Provide the (x, y) coordinate of the cell's center where the given text is located.  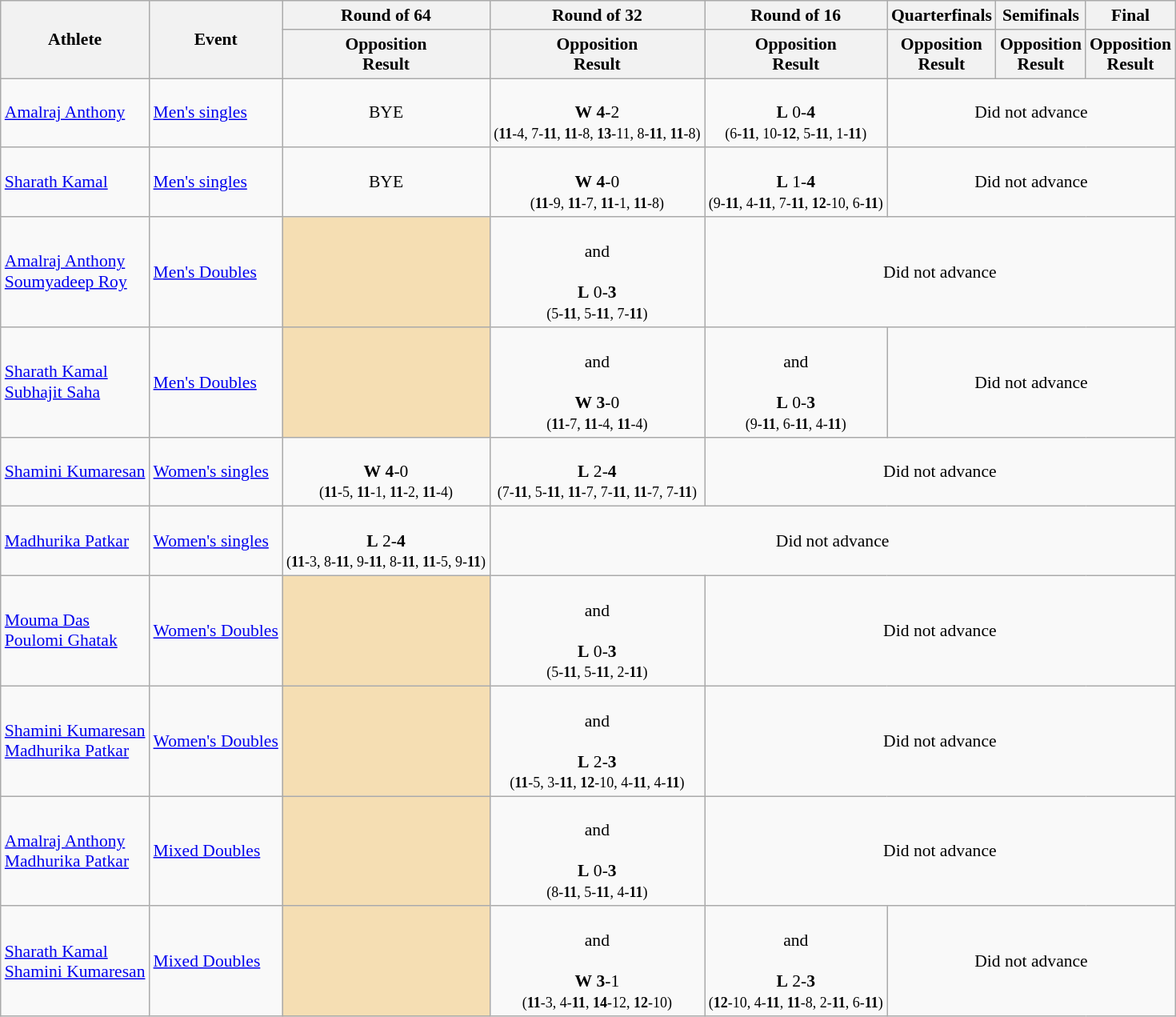
Athlete (75, 40)
Shamini KumaresanMadhurika Patkar (75, 741)
Round of 64 (386, 15)
L 1-4(9-11, 4-11, 7-11, 12-10, 6-11) (796, 182)
Round of 32 (597, 15)
andL 0-3(8-11, 5-11, 4-11) (597, 851)
Amalraj AnthonySoumyadeep Roy (75, 272)
L 2-4(11-3, 8-11, 9-11, 8-11, 11-5, 9-11) (386, 541)
Madhurika Patkar (75, 541)
L 2-4(7-11, 5-11, 11-7, 7-11, 11-7, 7-11) (597, 472)
andL 2-3(11-5, 3-11, 12-10, 4-11, 4-11) (597, 741)
Semifinals (1041, 15)
andL 0-3(9-11, 6-11, 4-11) (796, 382)
Sharath KamalShamini Kumaresan (75, 962)
Quarterfinals (942, 15)
andW 3-0(11-7, 11-4, 11-4) (597, 382)
Amalraj Anthony (75, 114)
andW 3-1(11-3, 4-11, 14-12, 12-10) (597, 962)
W 4-0(11-9, 11-7, 11-1, 11-8) (597, 182)
Sharath Kamal (75, 182)
andL 0-3(5-11, 5-11, 2-11) (597, 631)
Final (1130, 15)
Amalraj AnthonyMadhurika Patkar (75, 851)
andL 0-3(5-11, 5-11, 7-11) (597, 272)
andL 2-3(12-10, 4-11, 11-8, 2-11, 6-11) (796, 962)
W 4-2(11-4, 7-11, 11-8, 13-11, 8-11, 11-8) (597, 114)
Sharath KamalSubhajit Saha (75, 382)
Round of 16 (796, 15)
Mouma DasPoulomi Ghatak (75, 631)
Shamini Kumaresan (75, 472)
Event (216, 40)
W 4-0(11-5, 11-1, 11-2, 11-4) (386, 472)
L 0-4(6-11, 10-12, 5-11, 1-11) (796, 114)
